Detect which cell encompasses the target text, then output its (x, y) center coordinate. 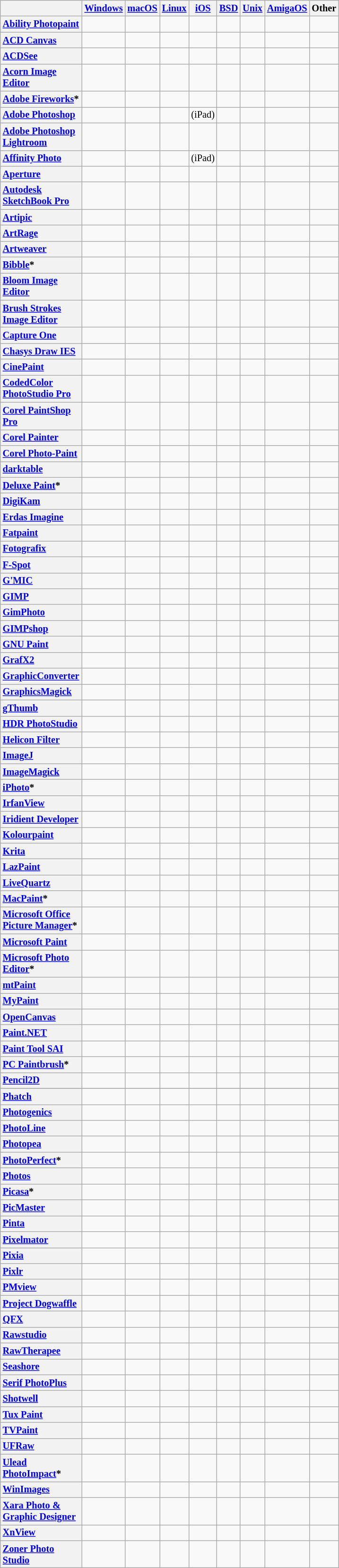
Windows (104, 8)
Pixia (42, 1256)
Ability Photopaint (42, 24)
Microsoft Photo Editor* (42, 964)
Pencil2D (42, 1080)
Adobe Photoshop (42, 115)
G'MIC (42, 581)
Adobe Photoshop Lightroom (42, 137)
Affinity Photo (42, 158)
Erdas Imagine (42, 517)
PMview (42, 1287)
Phatch (42, 1096)
macOS (142, 8)
Capture One (42, 335)
Rawstudio (42, 1335)
ImageMagick (42, 772)
mtPaint (42, 985)
Photopea (42, 1144)
iOS (203, 8)
Ulead PhotoImpact* (42, 1468)
UFRaw (42, 1446)
Chasys Draw IES (42, 351)
Project Dogwaffle (42, 1303)
Artweaver (42, 249)
HDR PhotoStudio (42, 724)
Pixlr (42, 1271)
PC Paintbrush* (42, 1065)
Fotografix (42, 549)
CodedColor PhotoStudio Pro (42, 388)
Krita (42, 851)
DigiKam (42, 501)
Unix (252, 8)
Bibble* (42, 265)
F-Spot (42, 565)
Serif PhotoPlus (42, 1383)
OpenCanvas (42, 1017)
GIMPshop (42, 629)
Artipic (42, 217)
GNU Paint (42, 644)
gThumb (42, 708)
PicMaster (42, 1208)
MacPaint* (42, 899)
CinePaint (42, 367)
PhotoLine (42, 1128)
ACD Canvas (42, 40)
Pixelmator (42, 1240)
Helicon Filter (42, 740)
ArtRage (42, 233)
Adobe Fireworks* (42, 99)
Aperture (42, 174)
LazPaint (42, 867)
Kolourpaint (42, 835)
GrafX2 (42, 660)
Xara Photo & Graphic Designer (42, 1511)
Corel Painter (42, 438)
PhotoPerfect* (42, 1160)
Fatpaint (42, 533)
RawTherapee (42, 1351)
WinImages (42, 1490)
ACDSee (42, 56)
Tux Paint (42, 1414)
Linux (174, 8)
BSD (229, 8)
Iridient Developer (42, 819)
AmigaOS (287, 8)
Shotwell (42, 1398)
iPhoto* (42, 787)
Paint Tool SAI (42, 1049)
GIMP (42, 596)
Bloom Image Editor (42, 286)
Acorn Image Editor (42, 78)
GraphicsMagick (42, 692)
MyPaint (42, 1001)
Deluxe Paint* (42, 485)
Paint.NET (42, 1033)
Zoner Photo Studio (42, 1554)
Pinta (42, 1223)
TVPaint (42, 1430)
IrfanView (42, 803)
Corel Photo-Paint (42, 453)
GimPhoto (42, 612)
Brush Strokes Image Editor (42, 314)
darktable (42, 469)
XnView (42, 1533)
Photogenics (42, 1112)
Microsoft Paint (42, 942)
Seashore (42, 1367)
Corel PaintShop Pro (42, 416)
LiveQuartz (42, 883)
QFX (42, 1319)
Autodesk SketchBook Pro (42, 196)
ImageJ (42, 756)
Picasa* (42, 1192)
Photos (42, 1176)
Other (324, 8)
GraphicConverter (42, 676)
Microsoft Office Picture Manager* (42, 920)
